Return the (x, y) coordinate for the center point of the cell that contains the specified text.  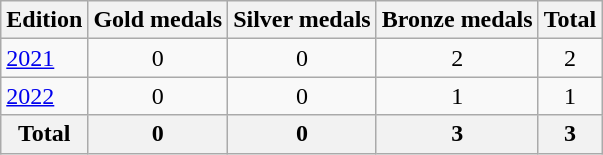
2022 (44, 96)
Silver medals (302, 20)
Gold medals (158, 20)
Bronze medals (457, 20)
Edition (44, 20)
2021 (44, 58)
